From the cell containing the given text, extract its center point as (X, Y) coordinate. 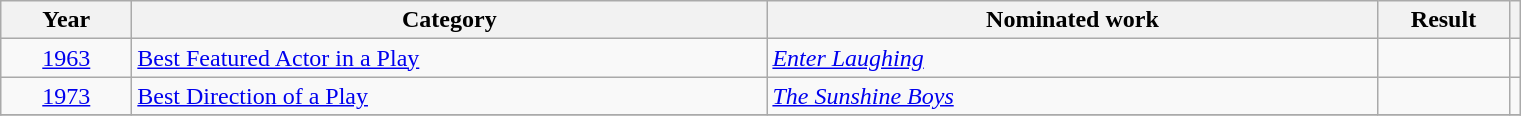
1963 (66, 58)
The Sunshine Boys (1072, 96)
Best Featured Actor in a Play (450, 58)
Nominated work (1072, 20)
Best Direction of a Play (450, 96)
Result (1444, 20)
Enter Laughing (1072, 58)
Category (450, 20)
1973 (66, 96)
Year (66, 20)
